For the text-containing cell, return its midpoint in (X, Y) coordinate format. 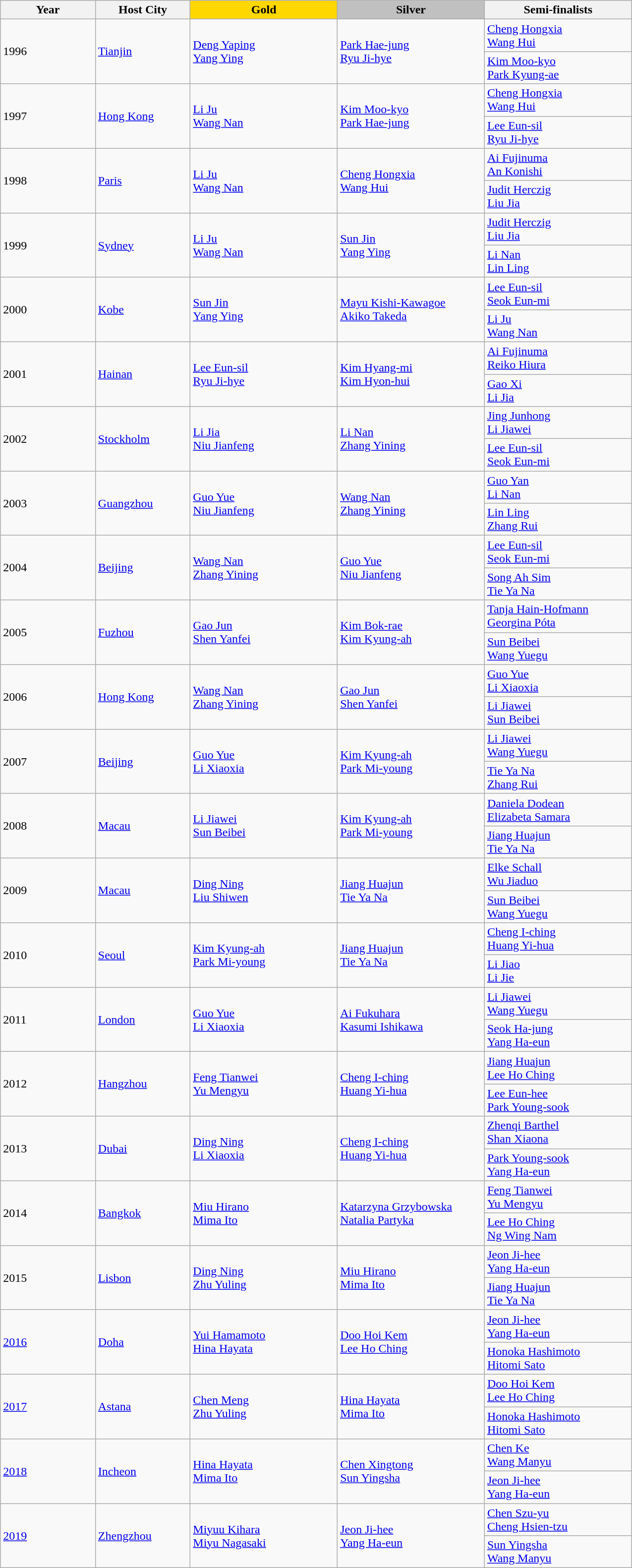
Katarzyna Grzybowska Natalia Partyka (411, 1213)
Tie Ya Na Zhang Rui (558, 778)
2010 (48, 955)
2011 (48, 1020)
Fuzhou (143, 632)
2001 (48, 374)
Kim Moo-kyo Park Kyung-ae (558, 67)
2003 (48, 503)
Ai Fukuhara Kasumi Ishikawa (411, 1020)
1997 (48, 116)
Incheon (143, 1471)
Semi-finalists (558, 10)
Song Ah Sim Tie Ya Na (558, 584)
Chen Xingtong Sun Yingsha (411, 1471)
Yui Hamamoto Hina Hayata (264, 1342)
Kim Hyang-mi Kim Hyon-hui (411, 374)
Lee Eun-hee Park Young-sook (558, 1100)
2013 (48, 1148)
Daniela Dodean Elizabeta Samara (558, 809)
Kobe (143, 309)
2006 (48, 697)
Lee Ho Ching Ng Wing Nam (558, 1229)
Jing Junhong Li Jiawei (558, 422)
Park Hae-jung Ryu Ji-hye (411, 52)
2014 (48, 1213)
Ding Ning Zhu Yuling (264, 1277)
Li Nan Zhang Yining (411, 439)
2002 (48, 439)
Sydney (143, 245)
2000 (48, 309)
Silver (411, 10)
Stockholm (143, 439)
2008 (48, 826)
Year (48, 10)
London (143, 1020)
Miyuu Kihara Miyu Nagasaki (264, 1536)
Ai Fujinuma Reiko Hiura (558, 358)
1996 (48, 52)
Paris (143, 181)
Astana (143, 1406)
1999 (48, 245)
Elke Schall Wu Jiaduo (558, 874)
Chen Szu-yu Cheng Hsien-tzu (558, 1519)
Seok Ha-jung Yang Ha-eun (558, 1035)
Chen Ke Wang Manyu (558, 1455)
2016 (48, 1342)
Host City (143, 10)
Hangzhou (143, 1084)
Sun Yingsha Wang Manyu (558, 1552)
Zhengzhou (143, 1536)
Guo Yan Li Nan (558, 487)
2009 (48, 890)
Doha (143, 1342)
2005 (48, 632)
Zhenqi Barthel Shan Xiaona (558, 1133)
Li Jia Niu Jianfeng (264, 439)
Ding Ning Li Xiaoxia (264, 1148)
2017 (48, 1406)
Lisbon (143, 1277)
Li Jiao Li Jie (558, 971)
Gao Xi Li Jia (558, 390)
Chen Meng Zhu Yuling (264, 1406)
Seoul (143, 955)
Tianjin (143, 52)
Li Nan Lin Ling (558, 261)
2004 (48, 568)
Lin Ling Zhang Rui (558, 520)
Ai Fujinuma An Konishi (558, 165)
Jiang Huajun Lee Ho Ching (558, 1068)
Bangkok (143, 1213)
2018 (48, 1471)
Park Young-sook Yang Ha-eun (558, 1164)
2019 (48, 1536)
Guangzhou (143, 503)
2012 (48, 1084)
Kim Moo-kyo Park Hae-jung (411, 116)
1998 (48, 181)
Kim Bok-rae Kim Kyung-ah (411, 632)
Gold (264, 10)
Deng Yaping Yang Ying (264, 52)
2015 (48, 1277)
Hainan (143, 374)
Dubai (143, 1148)
Ding Ning Liu Shiwen (264, 890)
Tanja Hain-Hofmann Georgina Póta (558, 616)
Mayu Kishi-Kawagoe Akiko Takeda (411, 309)
2007 (48, 761)
